Return [X, Y] of the center of cell containing provided text 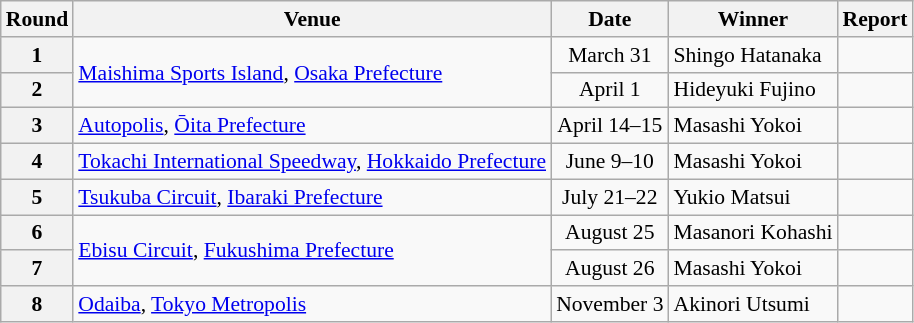
Round [38, 19]
July 21–22 [610, 197]
Maishima Sports Island, Osaka Prefecture [312, 72]
August 26 [610, 269]
Winner [754, 19]
1 [38, 55]
Akinori Utsumi [754, 304]
August 25 [610, 233]
Autopolis, Ōita Prefecture [312, 126]
November 3 [610, 304]
Venue [312, 19]
Date [610, 19]
Report [876, 19]
Hideyuki Fujino [754, 90]
April 1 [610, 90]
8 [38, 304]
5 [38, 197]
Masanori Kohashi [754, 233]
Yukio Matsui [754, 197]
4 [38, 162]
Ebisu Circuit, Fukushima Prefecture [312, 250]
Shingo Hatanaka [754, 55]
Odaiba, Tokyo Metropolis [312, 304]
June 9–10 [610, 162]
March 31 [610, 55]
Tsukuba Circuit, Ibaraki Prefecture [312, 197]
6 [38, 233]
Tokachi International Speedway, Hokkaido Prefecture [312, 162]
2 [38, 90]
3 [38, 126]
7 [38, 269]
April 14–15 [610, 126]
